Capture the cell that displays the provided text and extract its [x, y] central coordinate. 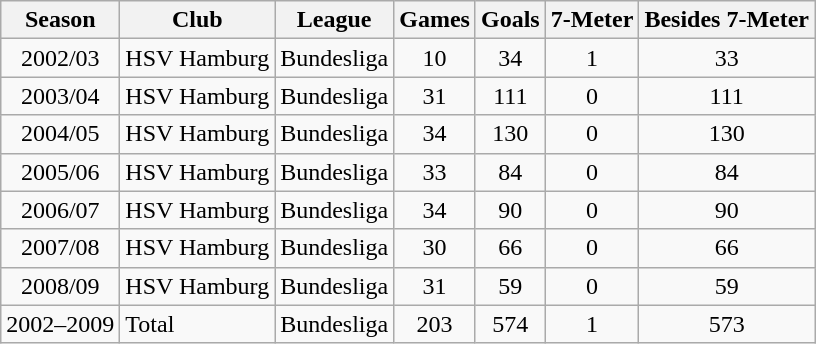
Games [435, 20]
2002/03 [60, 58]
Besides 7-Meter [727, 20]
2006/07 [60, 210]
2008/09 [60, 286]
573 [727, 324]
2002–2009 [60, 324]
7-Meter [592, 20]
2004/05 [60, 134]
Club [198, 20]
10 [435, 58]
203 [435, 324]
Season [60, 20]
Total [198, 324]
2003/04 [60, 96]
2005/06 [60, 172]
2007/08 [60, 248]
30 [435, 248]
574 [510, 324]
League [334, 20]
Goals [510, 20]
